From the cell containing the given text, extract its center point as (X, Y) coordinate. 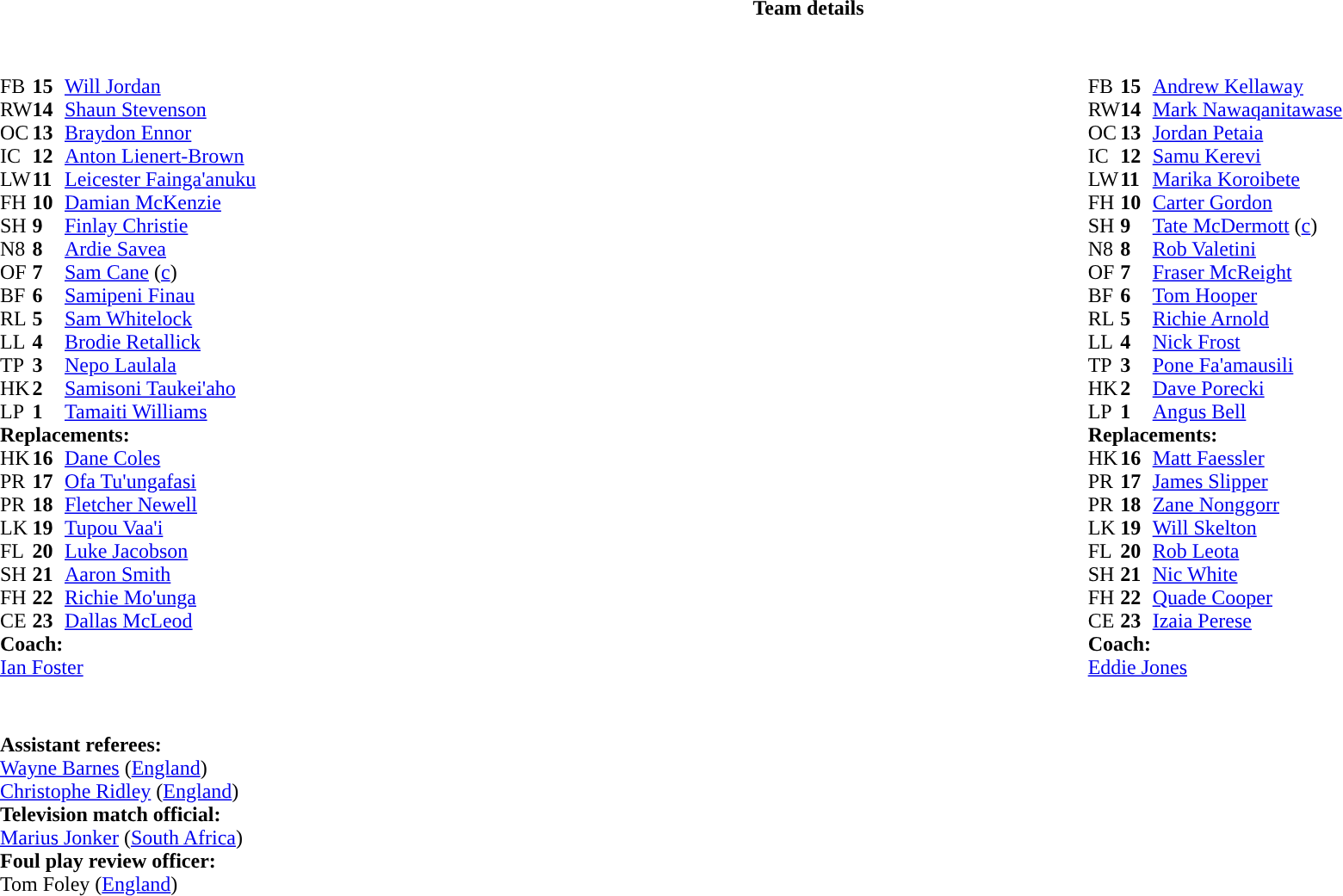
Samipeni Finau (160, 296)
Will Jordan (160, 86)
Andrew Kellaway (1248, 86)
Tate McDermott (c) (1248, 226)
James Slipper (1248, 482)
Richie Mo'unga (160, 597)
Matt Faessler (1248, 458)
Samu Kerevi (1248, 157)
Eddie Jones (1216, 668)
Will Skelton (1248, 528)
Marika Koroibete (1248, 179)
Dallas McLeod (160, 621)
Sam Cane (c) (160, 272)
Rob Leota (1248, 551)
Nepo Laulala (160, 365)
Tom Hooper (1248, 296)
Brodie Retallick (160, 343)
Dave Porecki (1248, 389)
Dane Coles (160, 458)
Nic White (1248, 575)
Fletcher Newell (160, 504)
Luke Jacobson (160, 551)
Aaron Smith (160, 575)
Carter Gordon (1248, 203)
Ofa Tu'ungafasi (160, 482)
Pone Fa'amausili (1248, 365)
Tupou Vaa'i (160, 528)
Finlay Christie (160, 226)
Quade Cooper (1248, 597)
Fraser McReight (1248, 272)
Damian McKenzie (160, 203)
Richie Arnold (1248, 318)
Samisoni Taukei'aho (160, 389)
Anton Lienert-Brown (160, 157)
Jordan Petaia (1248, 133)
Ardie Savea (160, 250)
Shaun Stevenson (160, 110)
Nick Frost (1248, 343)
Mark Nawaqanitawase (1248, 110)
Ian Foster (127, 668)
Izaia Perese (1248, 621)
Rob Valetini (1248, 250)
Zane Nonggorr (1248, 504)
Leicester Fainga'anuku (160, 179)
Angus Bell (1248, 411)
Tamaiti Williams (160, 411)
Braydon Ennor (160, 133)
Sam Whitelock (160, 318)
